Output the (x, y) coordinate of the center of the cell containing the given text.  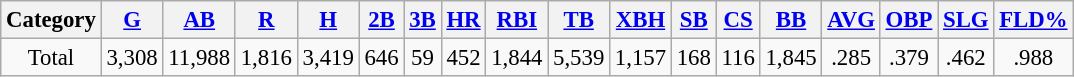
168 (694, 58)
.462 (966, 58)
1,816 (266, 58)
1,157 (641, 58)
.285 (851, 58)
R (266, 20)
.379 (908, 58)
BB (791, 20)
Total (51, 58)
RBI (517, 20)
OBP (908, 20)
FLD% (1034, 20)
3,419 (328, 58)
11,988 (199, 58)
3,308 (132, 58)
HR (464, 20)
1,844 (517, 58)
3B (422, 20)
SLG (966, 20)
SB (694, 20)
646 (382, 58)
Category (51, 20)
1,845 (791, 58)
.988 (1034, 58)
452 (464, 58)
2B (382, 20)
AB (199, 20)
116 (738, 58)
AVG (851, 20)
TB (579, 20)
CS (738, 20)
59 (422, 58)
5,539 (579, 58)
H (328, 20)
XBH (641, 20)
G (132, 20)
